Return [X, Y] of the center of cell containing provided text 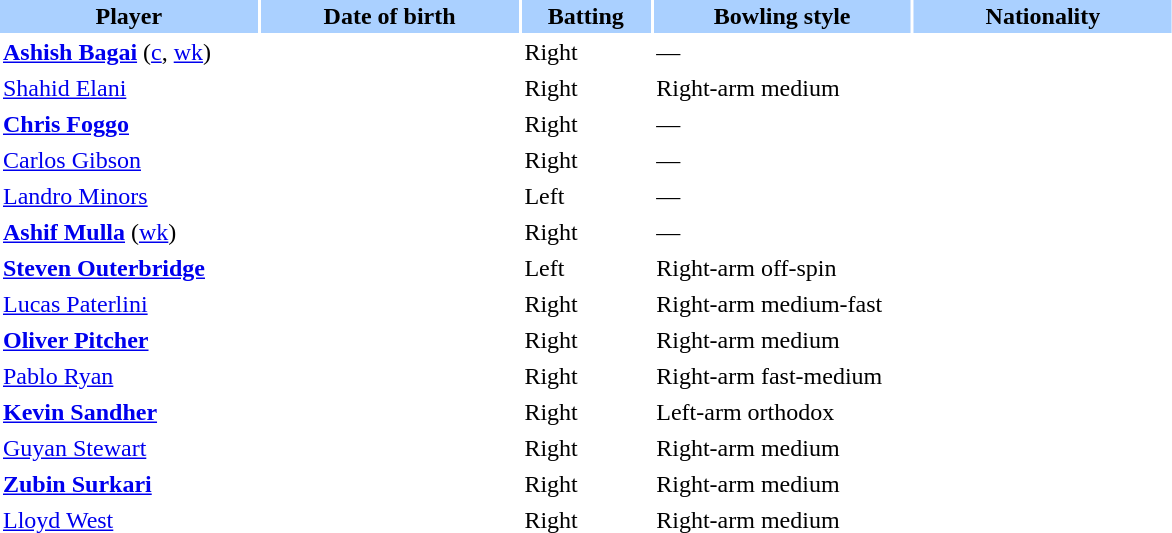
Right-arm fast-medium [782, 376]
Left-arm orthodox [782, 412]
Right-arm medium-fast [782, 304]
Shahid Elani [129, 88]
Zubin Surkari [129, 484]
Ashif Mulla (wk) [129, 232]
Bowling style [782, 16]
Nationality [1043, 16]
Steven Outerbridge [129, 268]
Player [129, 16]
Carlos Gibson [129, 160]
Date of birth [390, 16]
Chris Foggo [129, 124]
Landro Minors [129, 196]
Pablo Ryan [129, 376]
Oliver Pitcher [129, 340]
Right-arm off-spin [782, 268]
Guyan Stewart [129, 448]
Batting [586, 16]
Kevin Sandher [129, 412]
Lucas Paterlini [129, 304]
Ashish Bagai (c, wk) [129, 52]
